Detect which cell encompasses the target text, then output its (x, y) center coordinate. 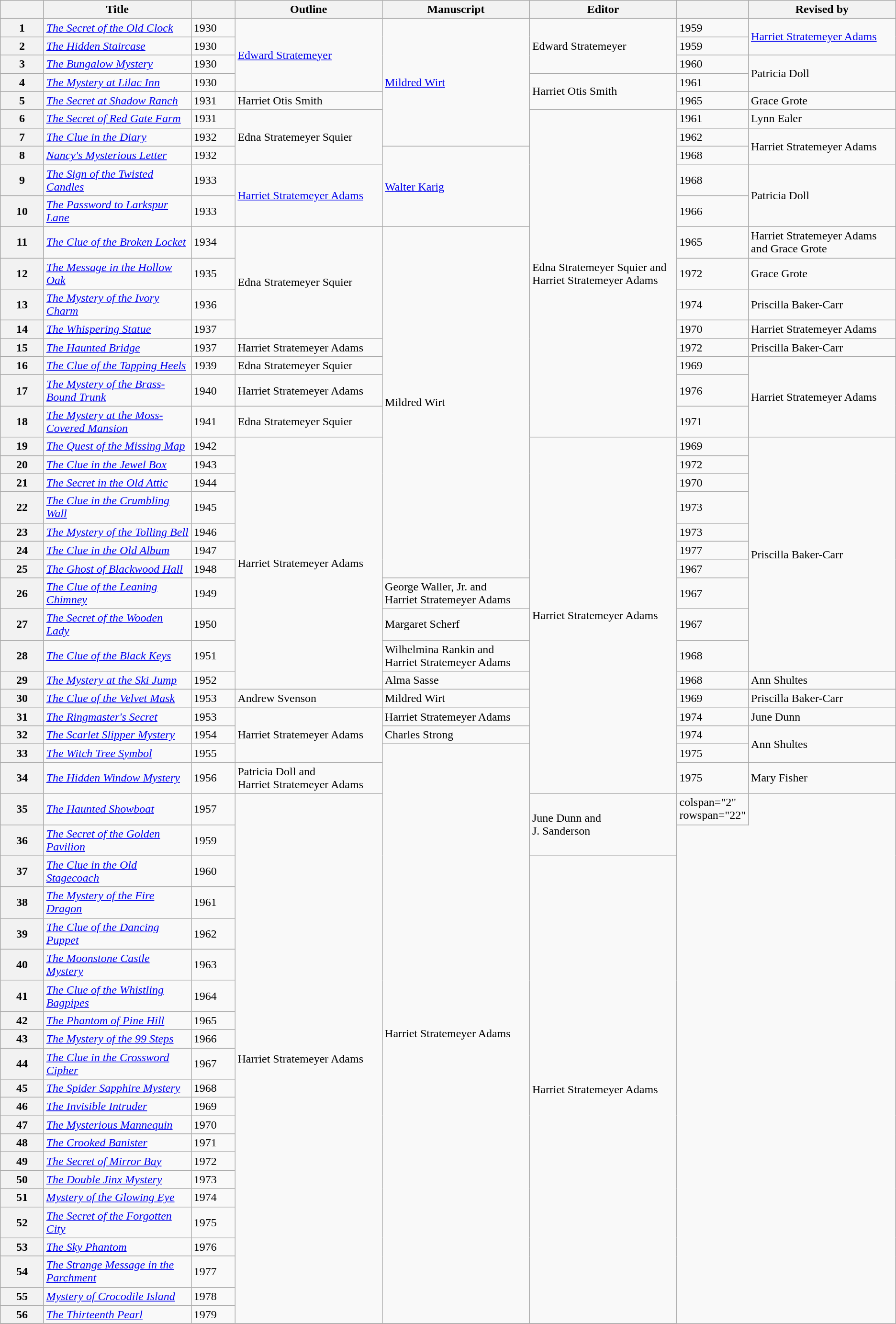
The Invisible Intruder (117, 1107)
The Message in the Hollow Oak (117, 273)
13 (22, 305)
The Bungalow Mystery (117, 64)
Outline (309, 10)
The Clue of the Velvet Mask (117, 699)
1952 (213, 680)
20 (22, 464)
1950 (213, 624)
The Secret at Shadow Ranch (117, 101)
15 (22, 348)
The Quest of the Missing Map (117, 446)
The Clue in the Old Album (117, 550)
The Phantom of Pine Hill (117, 1020)
34 (22, 778)
28 (22, 655)
31 (22, 717)
The Sky Phantom (117, 1247)
The Secret of the Wooden Lady (117, 624)
1 (22, 28)
49 (22, 1161)
The Moonstone Castle Mystery (117, 964)
1951 (213, 655)
36 (22, 840)
The Mystery at Lilac Inn (117, 82)
18 (22, 421)
21 (22, 483)
1946 (213, 532)
8 (22, 155)
25 (22, 568)
Edna Stratemeyer Squier andHarriet Stratemeyer Adams (603, 273)
14 (22, 329)
June Dunn andJ. Sanderson (603, 825)
1939 (213, 366)
5 (22, 101)
The Clue in the Crumbling Wall (117, 508)
40 (22, 964)
The Haunted Bridge (117, 348)
1956 (213, 778)
26 (22, 593)
The Secret of Mirror Bay (117, 1161)
The Crooked Banister (117, 1143)
The Hidden Staircase (117, 46)
1955 (213, 753)
9 (22, 180)
1964 (213, 996)
The Spider Sapphire Mystery (117, 1088)
Title (117, 10)
The Clue in the Old Stagecoach (117, 871)
The Strange Message in the Parchment (117, 1272)
1978 (213, 1296)
16 (22, 366)
The Mystery of the Tolling Bell (117, 532)
4 (22, 82)
33 (22, 753)
The Clue in the Jewel Box (117, 464)
The Password to Larkspur Lane (117, 211)
Patricia Doll andHarriet Stratemeyer Adams (309, 778)
3 (22, 64)
Harriet Stratemeyer Adamsand Grace Grote (822, 242)
1957 (213, 809)
10 (22, 211)
The Clue of the Black Keys (117, 655)
6 (22, 119)
The Ringmaster's Secret (117, 717)
colspan="2" rowspan="22" (713, 809)
1947 (213, 550)
The Clue in the Crossword Cipher (117, 1063)
37 (22, 871)
32 (22, 735)
Wilhelmina Rankin andHarriet Stratemeyer Adams (456, 655)
1934 (213, 242)
56 (22, 1314)
35 (22, 809)
Alma Sasse (456, 680)
Revised by (822, 10)
1940 (213, 391)
1954 (213, 735)
The Mysterious Mannequin (117, 1125)
29 (22, 680)
The Scarlet Slipper Mystery (117, 735)
Mary Fisher (822, 778)
The Secret of the Golden Pavilion (117, 840)
The Clue of the Broken Locket (117, 242)
The Whispering Statue (117, 329)
46 (22, 1107)
Nancy's Mysterious Letter (117, 155)
The Mystery of the Brass-Bound Trunk (117, 391)
The Sign of the Twisted Candles (117, 180)
Walter Karig (456, 186)
43 (22, 1039)
Margaret Scherf (456, 624)
30 (22, 699)
54 (22, 1272)
The Mystery at the Moss-Covered Mansion (117, 421)
42 (22, 1020)
2 (22, 46)
Lynn Ealer (822, 119)
55 (22, 1296)
51 (22, 1198)
George Waller, Jr. andHarriet Stratemeyer Adams (456, 593)
50 (22, 1179)
The Mystery at the Ski Jump (117, 680)
Charles Strong (456, 735)
47 (22, 1125)
The Secret of Red Gate Farm (117, 119)
June Dunn (822, 717)
Editor (603, 10)
53 (22, 1247)
Manuscript (456, 10)
12 (22, 273)
11 (22, 242)
48 (22, 1143)
The Clue of the Whistling Bagpipes (117, 996)
27 (22, 624)
7 (22, 137)
Mystery of Crocodile Island (117, 1296)
52 (22, 1222)
1943 (213, 464)
The Double Jinx Mystery (117, 1179)
24 (22, 550)
1941 (213, 421)
1945 (213, 508)
19 (22, 446)
38 (22, 902)
1936 (213, 305)
1979 (213, 1314)
1944 (213, 483)
The Hidden Window Mystery (117, 778)
1949 (213, 593)
The Secret of the Forgotten City (117, 1222)
The Ghost of Blackwood Hall (117, 568)
Andrew Svenson (309, 699)
The Witch Tree Symbol (117, 753)
The Clue of the Tapping Heels (117, 366)
The Thirteenth Pearl (117, 1314)
The Clue of the Leaning Chimney (117, 593)
The Clue of the Dancing Puppet (117, 934)
39 (22, 934)
1963 (213, 964)
The Mystery of the 99 Steps (117, 1039)
The Mystery of the Ivory Charm (117, 305)
Mystery of the Glowing Eye (117, 1198)
23 (22, 532)
1935 (213, 273)
22 (22, 508)
The Haunted Showboat (117, 809)
The Clue in the Diary (117, 137)
The Mystery of the Fire Dragon (117, 902)
41 (22, 996)
45 (22, 1088)
1942 (213, 446)
The Secret of the Old Clock (117, 28)
The Secret in the Old Attic (117, 483)
1948 (213, 568)
17 (22, 391)
44 (22, 1063)
